Identify which cell holds the provided text, then report its [x, y] central coordinate. 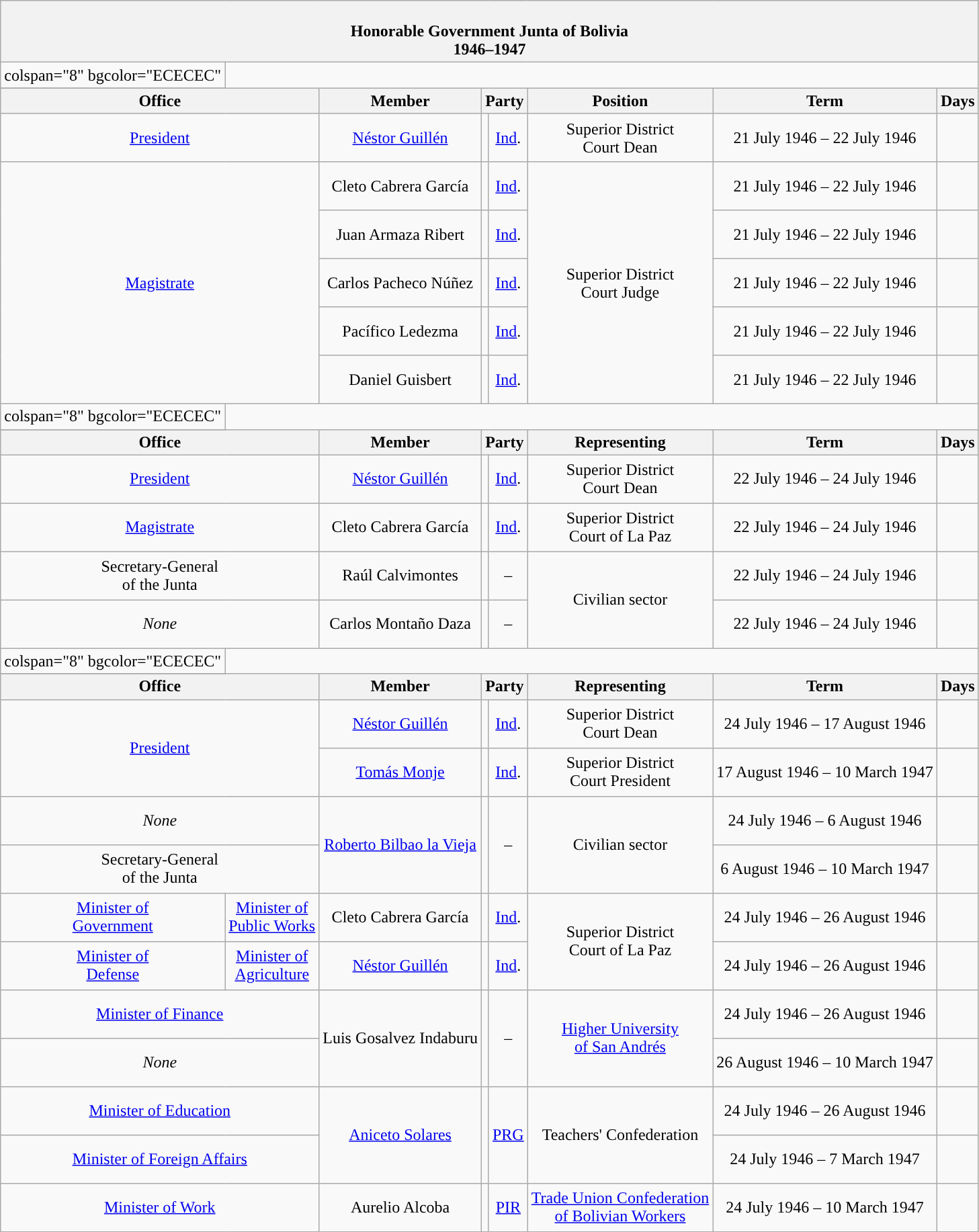
Minister ofDefense [113, 965]
Daniel Guisbert [400, 380]
PRG [508, 1135]
24 July 1946 – 17 August 1946 [825, 723]
Minister ofGovernment [113, 917]
Juan Armaza Ribert [400, 234]
24 July 1946 – 10 March 1947 [825, 1207]
PIR [508, 1207]
17 August 1946 – 10 March 1947 [825, 772]
Aurelio Alcoba [400, 1207]
Pacífico Ledezma [400, 331]
Minister of Foreign Affairs [160, 1159]
Honorable Government Junta of Bolivia1946–1947 [489, 32]
Carlos Pacheco Núñez [400, 283]
Higher Universityof San Andrés [620, 1038]
Teachers' Confederation [620, 1135]
26 August 1946 – 10 March 1947 [825, 1062]
Raúl Calvimontes [400, 576]
Superior DistrictCourt Judge [620, 283]
Carlos Montaño Daza [400, 624]
6 August 1946 – 10 March 1947 [825, 869]
Position [620, 101]
Aniceto Solares [400, 1135]
Luis Gosalvez Indaburu [400, 1038]
Superior DistrictCourt President [620, 772]
Tomás Monje [400, 772]
Minister of Education [160, 1110]
Roberto Bilbao la Vieja [400, 844]
Minister of Work [160, 1207]
Minister ofAgriculture [272, 965]
24 July 1946 – 7 March 1947 [825, 1159]
24 July 1946 – 6 August 1946 [825, 820]
Minister of Finance [160, 1014]
Minister ofPublic Works [272, 917]
Trade Union Confederationof Bolivian Workers [620, 1207]
